Return [X, Y] of the center of cell containing provided text 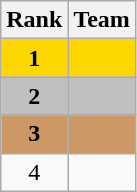
3 [34, 134]
Rank [34, 20]
4 [34, 172]
1 [34, 58]
Team [102, 20]
2 [34, 96]
